For the text-containing cell, return its midpoint in [X, Y] coordinate format. 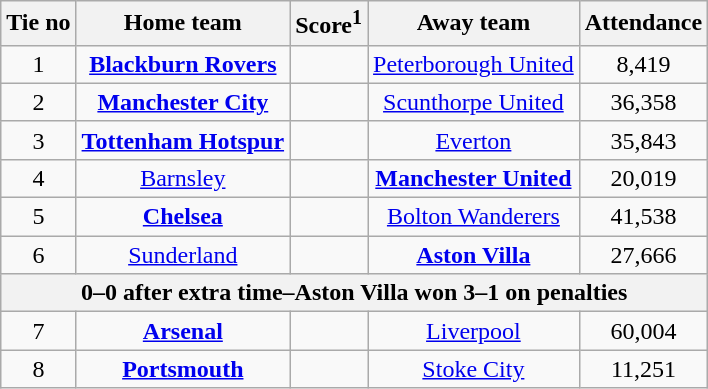
Away team [474, 24]
Liverpool [474, 331]
Tottenham Hotspur [183, 140]
Arsenal [183, 331]
5 [38, 217]
Attendance [643, 24]
Barnsley [183, 178]
Score1 [329, 24]
Stoke City [474, 369]
8,419 [643, 64]
Manchester United [474, 178]
36,358 [643, 102]
7 [38, 331]
Aston Villa [474, 255]
Manchester City [183, 102]
27,666 [643, 255]
Scunthorpe United [474, 102]
60,004 [643, 331]
8 [38, 369]
1 [38, 64]
Sunderland [183, 255]
Home team [183, 24]
11,251 [643, 369]
Chelsea [183, 217]
Everton [474, 140]
6 [38, 255]
0–0 after extra time–Aston Villa won 3–1 on penalties [354, 293]
Portsmouth [183, 369]
2 [38, 102]
Blackburn Rovers [183, 64]
3 [38, 140]
20,019 [643, 178]
41,538 [643, 217]
Bolton Wanderers [474, 217]
Tie no [38, 24]
4 [38, 178]
35,843 [643, 140]
Peterborough United [474, 64]
